For the text-containing cell, return its midpoint in (x, y) coordinate format. 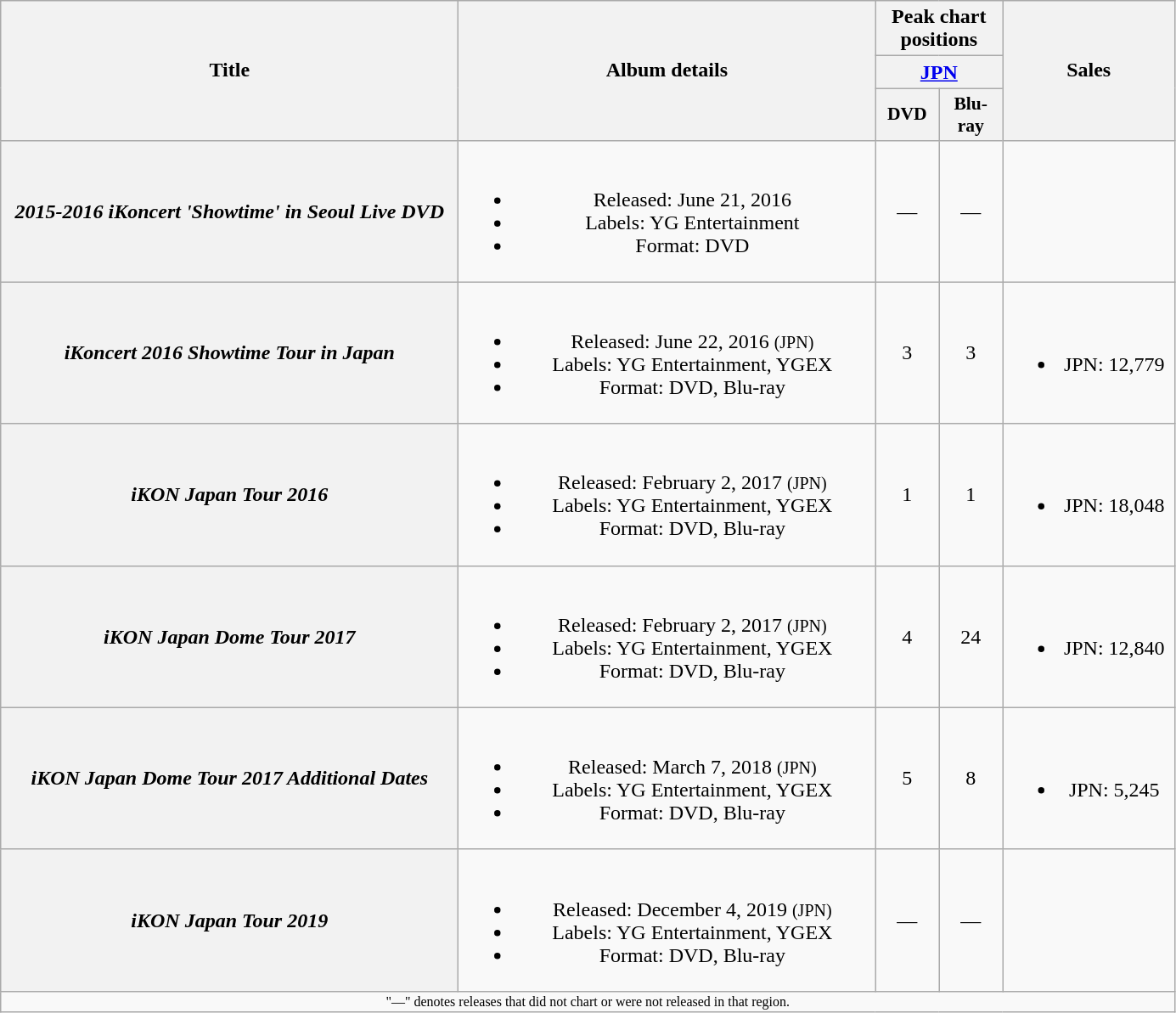
Peak chart positions (939, 29)
iKON Japan Dome Tour 2017 Additional Dates (229, 778)
JPN: 18,048 (1089, 494)
JPN: 12,840 (1089, 637)
Sales (1089, 70)
2015-2016 iKoncert 'Showtime' in Seoul Live DVD (229, 211)
Released: June 22, 2016 (JPN)Labels: YG Entertainment, YGEXFormat: DVD, Blu-ray (667, 353)
8 (971, 778)
"—" denotes releases that did not chart or were not released in that region. (588, 1001)
JPN (939, 72)
Album details (667, 70)
Released: March 7, 2018 (JPN)Labels: YG Entertainment, YGEXFormat: DVD, Blu-ray (667, 778)
4 (907, 637)
JPN: 12,779 (1089, 353)
Title (229, 70)
24 (971, 637)
iKON Japan Dome Tour 2017 (229, 637)
iKoncert 2016 Showtime Tour in Japan (229, 353)
JPN: 5,245 (1089, 778)
iKON Japan Tour 2016 (229, 494)
Released: June 21, 2016Labels: YG EntertainmentFormat: DVD (667, 211)
iKON Japan Tour 2019 (229, 920)
DVD (907, 114)
5 (907, 778)
Released: December 4, 2019 (JPN)Labels: YG Entertainment, YGEXFormat: DVD, Blu-ray (667, 920)
Blu-ray (971, 114)
